Search for the cell housing the specified text and yield its [x, y] center coordinate. 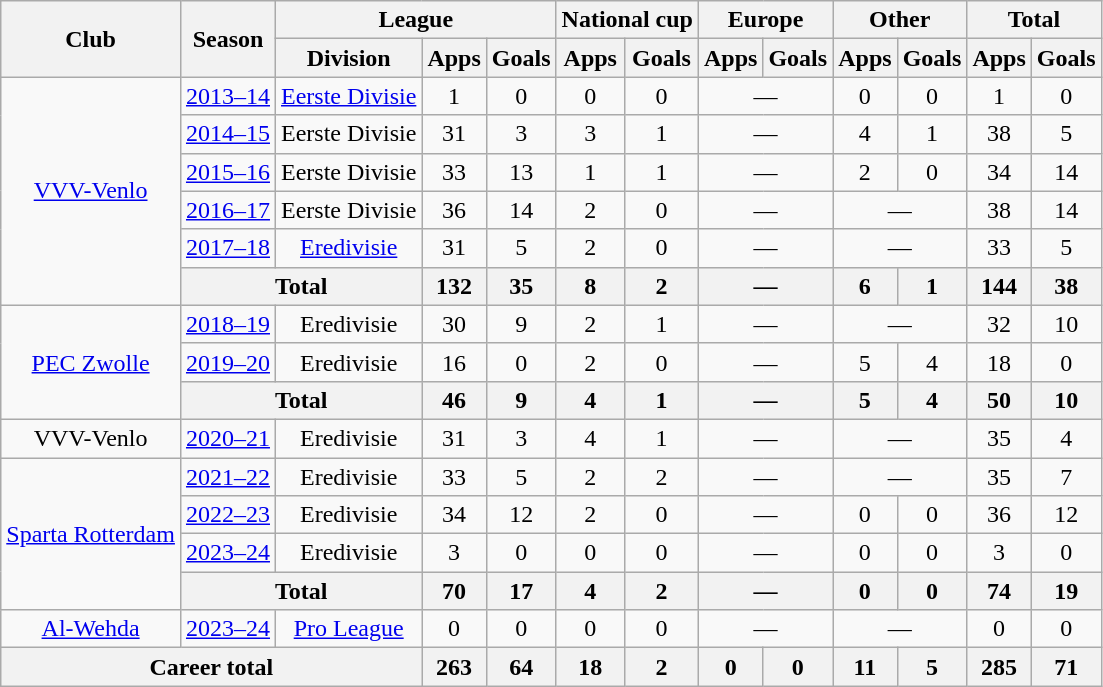
144 [999, 286]
2017–18 [228, 248]
30 [454, 324]
2020–21 [228, 438]
11 [865, 667]
32 [999, 324]
50 [999, 400]
Other [900, 20]
National cup [627, 20]
Pro League [349, 629]
2013–14 [228, 96]
Division [349, 58]
Europe [765, 20]
74 [999, 591]
League [416, 20]
8 [590, 286]
Season [228, 39]
16 [454, 362]
2019–20 [228, 362]
Al-Wehda [91, 629]
7 [1066, 477]
2021–22 [228, 477]
PEC Zwolle [91, 362]
17 [521, 591]
13 [521, 172]
19 [1066, 591]
70 [454, 591]
Club [91, 39]
2018–19 [228, 324]
46 [454, 400]
6 [865, 286]
64 [521, 667]
263 [454, 667]
2022–23 [228, 515]
71 [1066, 667]
Career total [212, 667]
2014–15 [228, 134]
2015–16 [228, 172]
285 [999, 667]
132 [454, 286]
Sparta Rotterdam [91, 534]
2016–17 [228, 210]
